Output the [x, y] coordinate of the center of the cell containing the given text.  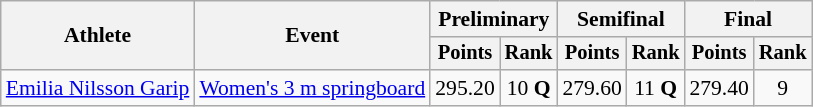
Preliminary [494, 19]
Final [748, 19]
10 Q [529, 88]
295.20 [464, 88]
Women's 3 m springboard [312, 88]
Athlete [98, 36]
279.60 [592, 88]
9 [783, 88]
11 Q [656, 88]
Emilia Nilsson Garip [98, 88]
279.40 [718, 88]
Event [312, 36]
Semifinal [620, 19]
